For the text-containing cell, return its midpoint in [X, Y] coordinate format. 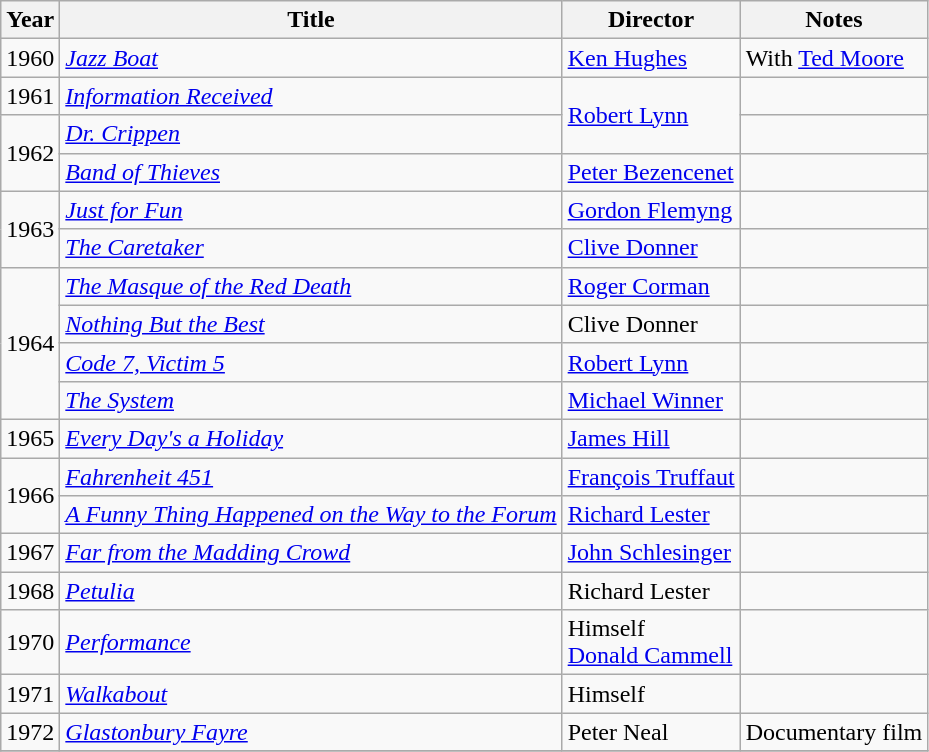
Far from the Madding Crowd [311, 553]
1965 [30, 438]
Code 7, Victim 5 [311, 362]
Peter Bezencenet [651, 172]
1968 [30, 591]
Ken Hughes [651, 58]
Nothing But the Best [311, 324]
Roger Corman [651, 286]
1971 [30, 694]
The Masque of the Red Death [311, 286]
Fahrenheit 451 [311, 477]
James Hill [651, 438]
1972 [30, 732]
The System [311, 400]
The Caretaker [311, 248]
Performance [311, 642]
1963 [30, 229]
François Truffaut [651, 477]
Walkabout [311, 694]
1967 [30, 553]
Jazz Boat [311, 58]
Dr. Crippen [311, 134]
John Schlesinger [651, 553]
Just for Fun [311, 210]
1966 [30, 496]
1960 [30, 58]
Title [311, 20]
1962 [30, 153]
A Funny Thing Happened on the Way to the Forum [311, 515]
1970 [30, 642]
Director [651, 20]
Michael Winner [651, 400]
Year [30, 20]
Every Day's a Holiday [311, 438]
1964 [30, 343]
Gordon Flemyng [651, 210]
Glastonbury Fayre [311, 732]
Documentary film [834, 732]
Peter Neal [651, 732]
Band of Thieves [311, 172]
Himself [651, 694]
Notes [834, 20]
HimselfDonald Cammell [651, 642]
With Ted Moore [834, 58]
Information Received [311, 96]
Petulia [311, 591]
1961 [30, 96]
